From the cell containing the given text, extract its center point as (x, y) coordinate. 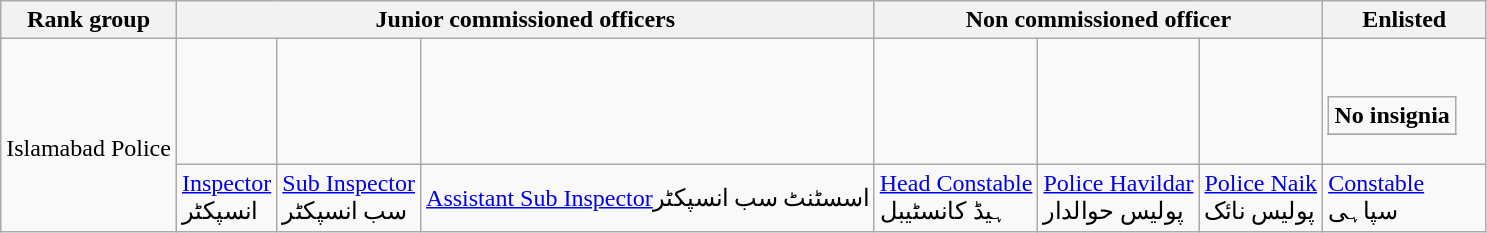
Non commissioned officer (1098, 20)
Head Constableہیڈ کانسٹیبل (956, 198)
Police Havildarپولیس حوالدار (1118, 198)
Inspectorانسپکٹر (226, 198)
Police Naikپولیس نائک (1261, 198)
Enlisted (1404, 20)
Constableسپاہی (1404, 198)
Junior commissioned officers (525, 20)
Islamabad Police (89, 135)
Sub Inspectorسب انسپکٹر (349, 198)
Rank group (89, 20)
Assistant Sub Inspectorاسسٹنٹ سب انسپکٹر (648, 198)
